Locate the cell with the specified text and output its (X, Y) center coordinate. 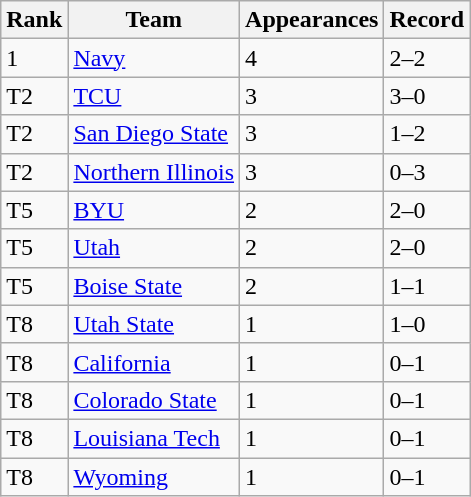
BYU (154, 210)
3–0 (427, 96)
Boise State (154, 286)
Appearances (312, 20)
Rank (34, 20)
4 (312, 58)
San Diego State (154, 134)
2–2 (427, 58)
Utah (154, 248)
1–0 (427, 324)
Record (427, 20)
Navy (154, 58)
TCU (154, 96)
0–3 (427, 172)
Wyoming (154, 477)
Louisiana Tech (154, 438)
Colorado State (154, 400)
Team (154, 20)
1–2 (427, 134)
California (154, 362)
Utah State (154, 324)
Northern Illinois (154, 172)
1–1 (427, 286)
